Detect which cell encompasses the target text, then output its [X, Y] center coordinate. 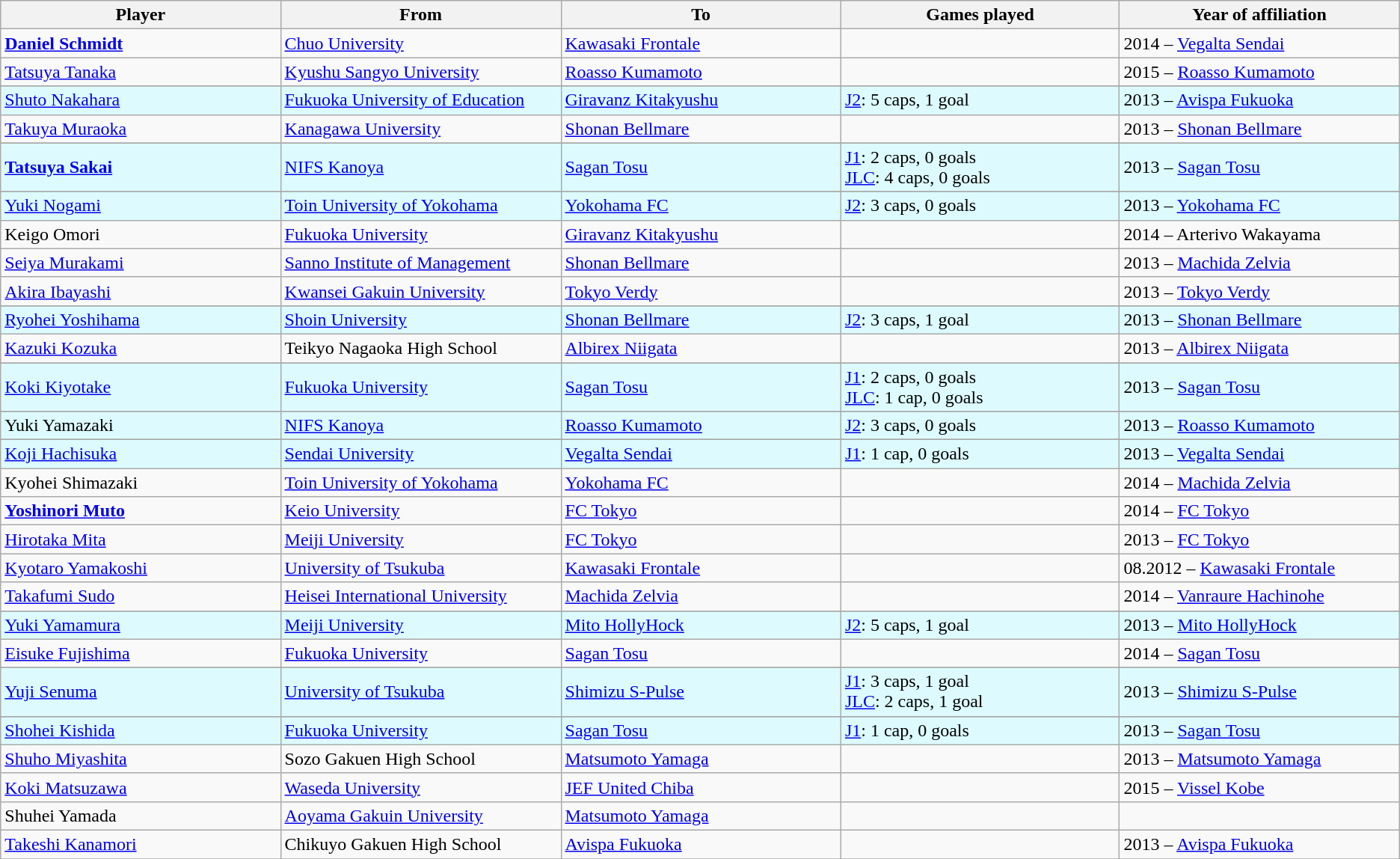
Yuki Yamamura [141, 625]
2014 – FC Tokyo [1259, 511]
Shohei Kishida [141, 730]
Keio University [420, 511]
Takuya Muraoka [141, 129]
Chikuyo Gakuen High School [420, 844]
Player [141, 15]
Koki Kiyotake [141, 386]
Akira Ibayashi [141, 291]
Keigo Omori [141, 234]
Shuhei Yamada [141, 816]
JEF United Chiba [701, 787]
Kyohei Shimazaki [141, 483]
2013 – Machida Zelvia [1259, 263]
2013 – FC Tokyo [1259, 539]
Eisuke Fujishima [141, 653]
Takafumi Sudo [141, 596]
Albirex Niigata [701, 348]
Hirotaka Mita [141, 539]
2015 – Vissel Kobe [1259, 787]
Yuji Senuma [141, 691]
Shimizu S-Pulse [701, 691]
2014 – Sagan Tosu [1259, 653]
From [420, 15]
Sendai University [420, 454]
Shoin University [420, 320]
Koji Hachisuka [141, 454]
Shuho Miyashita [141, 759]
2014 – Vanraure Hachinohe [1259, 596]
Vegalta Sendai [701, 454]
2015 – Roasso Kumamoto [1259, 72]
Kyotaro Yamakoshi [141, 568]
Chuo University [420, 43]
Heisei International University [420, 596]
Takeshi Kanamori [141, 844]
Koki Matsuzawa [141, 787]
Sozo Gakuen High School [420, 759]
Machida Zelvia [701, 596]
Aoyama Gakuin University [420, 816]
Seiya Murakami [141, 263]
2013 – Shimizu S-Pulse [1259, 691]
2014 – Machida Zelvia [1259, 483]
Tatsuya Sakai [141, 168]
To [701, 15]
2013 – Mito HollyHock [1259, 625]
Kanagawa University [420, 129]
Year of affiliation [1259, 15]
Daniel Schmidt [141, 43]
2013 – Tokyo Verdy [1259, 291]
Fukuoka University of Education [420, 100]
2013 – Albirex Niigata [1259, 348]
Kwansei Gakuin University [420, 291]
08.2012 – Kawasaki Frontale [1259, 568]
Ryohei Yoshihama [141, 320]
Sanno Institute of Management [420, 263]
Yuki Nogami [141, 206]
Avispa Fukuoka [701, 844]
Teikyo Nagaoka High School [420, 348]
Tokyo Verdy [701, 291]
Kazuki Kozuka [141, 348]
2014 – Arterivo Wakayama [1259, 234]
2013 – Matsumoto Yamaga [1259, 759]
2013 – Yokohama FC [1259, 206]
2014 – Vegalta Sendai [1259, 43]
J1: 2 caps, 0 goals JLC: 4 caps, 0 goals [980, 168]
Kyushu Sangyo University [420, 72]
Waseda University [420, 787]
2013 – Roasso Kumamoto [1259, 426]
Yuki Yamazaki [141, 426]
Mito HollyHock [701, 625]
Tatsuya Tanaka [141, 72]
J2: 3 caps, 1 goal [980, 320]
Yoshinori Muto [141, 511]
Shuto Nakahara [141, 100]
2013 – Vegalta Sendai [1259, 454]
J1: 3 caps, 1 goal JLC: 2 caps, 1 goal [980, 691]
Games played [980, 15]
J1: 2 caps, 0 goals JLC: 1 cap, 0 goals [980, 386]
